Find where the given text appears and provide that cell's center as [x, y] coordinate. 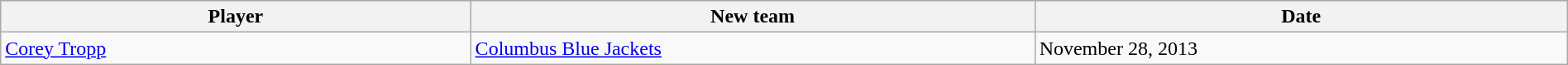
Columbus Blue Jackets [753, 48]
Corey Tropp [236, 48]
Player [236, 17]
November 28, 2013 [1301, 48]
Date [1301, 17]
New team [753, 17]
